Pinpoint the cell where the given text exists, returning its (x, y) midpoint coordinate. 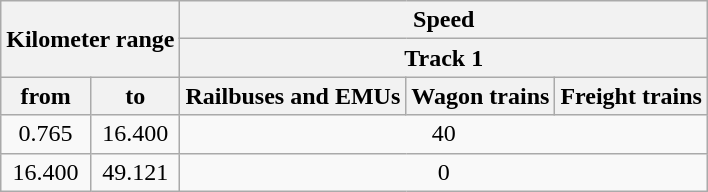
0.765 (46, 134)
Track 1 (444, 58)
from (46, 96)
Wagon trains (480, 96)
to (135, 96)
0 (444, 172)
Kilometer range (90, 39)
49.121 (135, 172)
Freight trains (632, 96)
40 (444, 134)
Speed (444, 20)
Railbuses and EMUs (293, 96)
